Return [X, Y] of the center of cell containing provided text 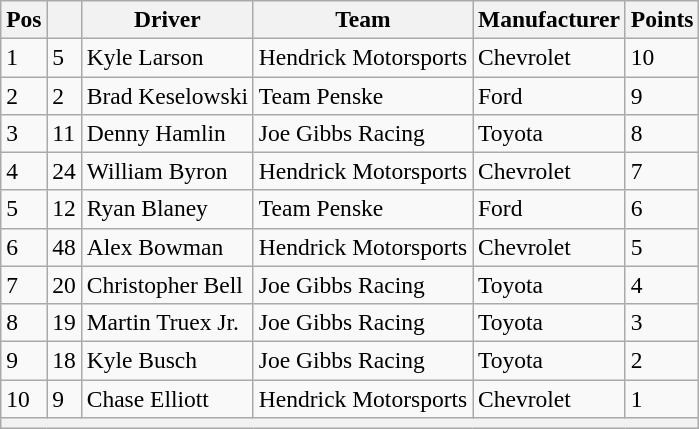
Points [662, 19]
Alex Bowman [167, 247]
Team [362, 19]
Kyle Larson [167, 57]
Driver [167, 19]
Martin Truex Jr. [167, 322]
Kyle Busch [167, 360]
24 [64, 171]
20 [64, 285]
Brad Keselowski [167, 95]
William Byron [167, 171]
19 [64, 322]
Denny Hamlin [167, 133]
Pos [24, 19]
12 [64, 209]
48 [64, 247]
11 [64, 133]
Chase Elliott [167, 398]
Manufacturer [550, 19]
Ryan Blaney [167, 209]
18 [64, 360]
Christopher Bell [167, 285]
